Extract the [x, y] coordinate from the center of the cell holding the provided text.  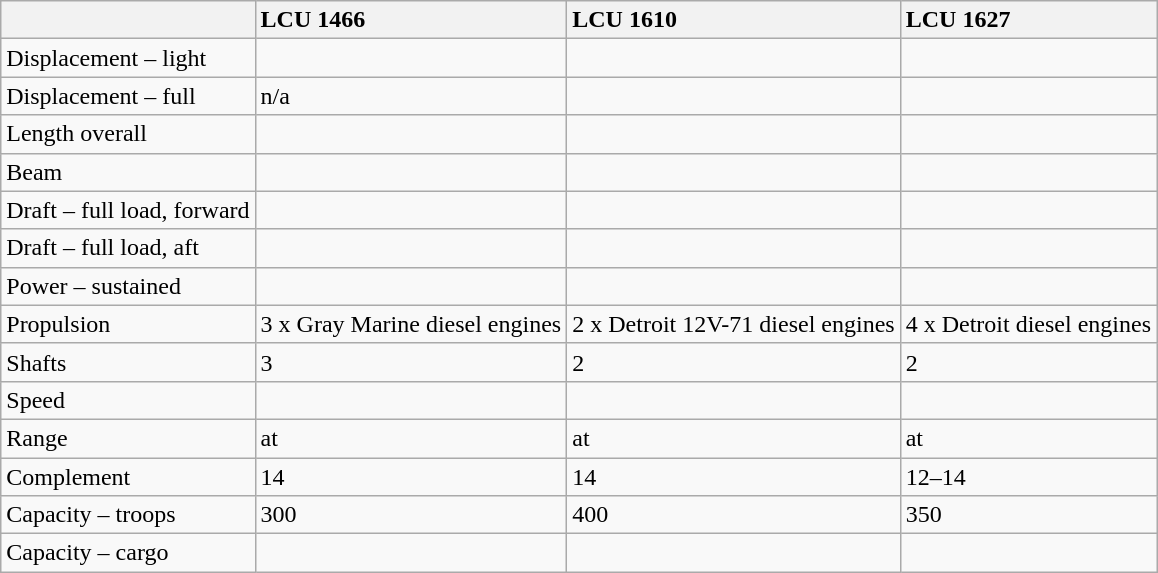
Beam [128, 172]
Power – sustained [128, 286]
2 x Detroit 12V-71 diesel engines [734, 324]
Propulsion [128, 324]
LCU 1466 [411, 20]
Speed [128, 400]
n/a [411, 96]
LCU 1627 [1028, 20]
Shafts [128, 362]
Range [128, 438]
Displacement – light [128, 58]
Displacement – full [128, 96]
Draft – full load, forward [128, 210]
LCU 1610 [734, 20]
12–14 [1028, 477]
3 [411, 362]
Capacity – cargo [128, 553]
3 x Gray Marine diesel engines [411, 324]
300 [411, 515]
400 [734, 515]
Complement [128, 477]
4 x Detroit diesel engines [1028, 324]
Length overall [128, 134]
Draft – full load, aft [128, 248]
350 [1028, 515]
Capacity – troops [128, 515]
